Determine the (X, Y) coordinate at the center of the cell enclosing the given text.  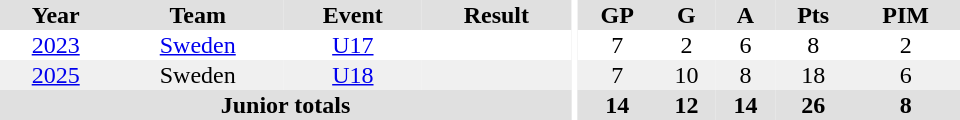
2023 (56, 45)
G (686, 15)
GP (618, 15)
U18 (353, 75)
Team (198, 15)
Junior totals (286, 105)
U17 (353, 45)
26 (813, 105)
10 (686, 75)
Event (353, 15)
2025 (56, 75)
Result (496, 15)
18 (813, 75)
PIM (906, 15)
12 (686, 105)
Year (56, 15)
A (746, 15)
Pts (813, 15)
